Find where the given text appears and provide that cell's center as (X, Y) coordinate. 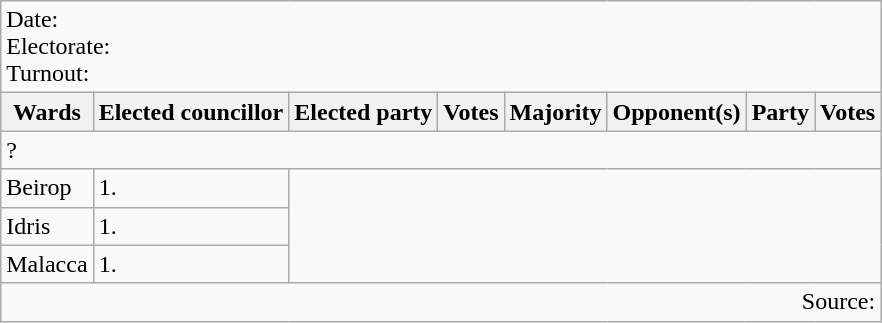
Majority (556, 112)
Source: (441, 302)
Malacca (47, 264)
Elected party (364, 112)
? (441, 150)
Date: Electorate: Turnout: (441, 47)
Party (780, 112)
Idris (47, 226)
Elected councillor (191, 112)
Wards (47, 112)
Beirop (47, 188)
Opponent(s) (676, 112)
